Pinpoint the cell where the given text exists, returning its [X, Y] midpoint coordinate. 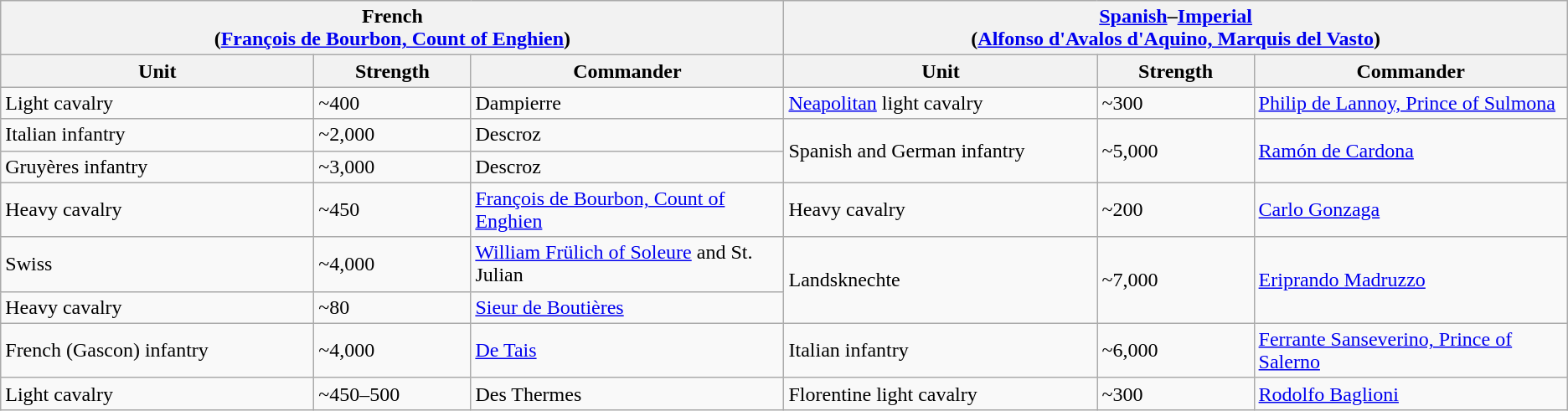
Des Thermes [627, 393]
~400 [392, 103]
~200 [1176, 209]
French (François de Bourbon, Count of Enghien) [392, 28]
Neapolitan light cavalry [941, 103]
~7,000 [1176, 280]
Spanish–Imperial (Alfonso d'Avalos d'Aquino, Marquis del Vasto) [1176, 28]
Rodolfo Baglioni [1411, 393]
~450–500 [392, 393]
Ferrante Sanseverino, Prince of Salerno [1411, 350]
Eriprando Madruzzo [1411, 280]
Carlo Gonzaga [1411, 209]
~3,000 [392, 167]
Swiss [157, 265]
~80 [392, 307]
~450 [392, 209]
William Frülich of Soleure and St. Julian [627, 265]
French (Gascon) infantry [157, 350]
Landsknechte [941, 280]
Gruyères infantry [157, 167]
Spanish and German infantry [941, 151]
Florentine light cavalry [941, 393]
Dampierre [627, 103]
François de Bourbon, Count of Enghien [627, 209]
~5,000 [1176, 151]
Philip de Lannoy, Prince of Sulmona [1411, 103]
Ramón de Cardona [1411, 151]
~6,000 [1176, 350]
Sieur de Boutières [627, 307]
De Tais [627, 350]
~2,000 [392, 135]
